Extract the (x, y) coordinate from the center of the cell holding the provided text.  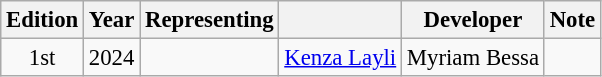
Kenza Layli (340, 58)
Representing (210, 20)
Note (572, 20)
1st (42, 58)
Myriam Bessa (474, 58)
Year (112, 20)
2024 (112, 58)
Edition (42, 20)
Developer (474, 20)
